Return the [X, Y] coordinate for the center point of the cell that contains the specified text.  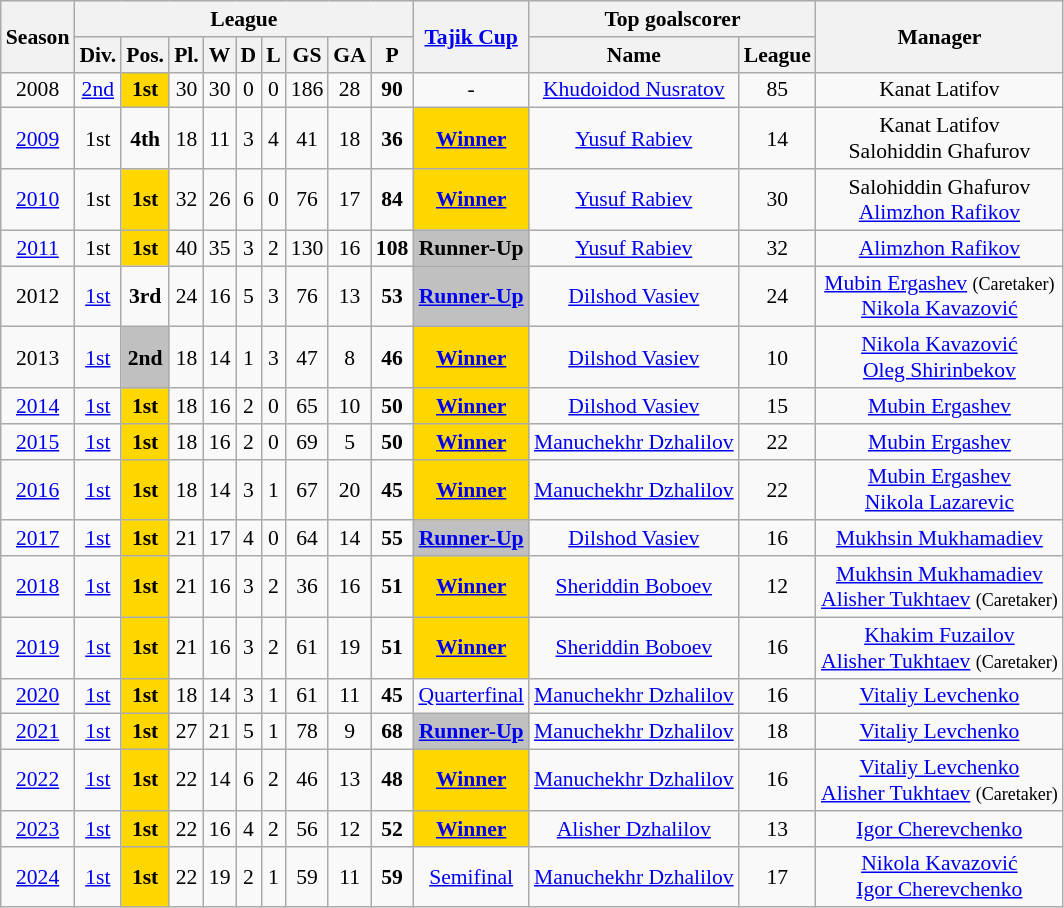
GA [350, 55]
W [220, 55]
Pos. [145, 55]
85 [778, 90]
2017 [38, 539]
65 [308, 406]
28 [350, 90]
15 [778, 406]
GS [308, 55]
Alimzhon Rafikov [940, 248]
2012 [38, 296]
56 [308, 829]
2021 [38, 732]
48 [392, 780]
Mukhsin Mukhamadiev [940, 539]
Khakim Fuzailov Alisher Tukhtaev (Caretaker) [940, 648]
84 [392, 200]
90 [392, 90]
Season [38, 36]
26 [220, 200]
3rd [145, 296]
55 [392, 539]
Mukhsin Mukhamadiev Alisher Tukhtaev (Caretaker) [940, 586]
69 [308, 442]
Manager [940, 36]
Name [634, 55]
130 [308, 248]
9 [350, 732]
2013 [38, 358]
68 [392, 732]
Nikola Kavazović Oleg Shirinbekov [940, 358]
Kanat Latifov Salohiddin Ghafurov [940, 138]
Kanat Latifov [940, 90]
186 [308, 90]
2010 [38, 200]
Tajik Cup [471, 36]
41 [308, 138]
Vitaliy Levchenko Alisher Tukhtaev (Caretaker) [940, 780]
2014 [38, 406]
P [392, 55]
Semifinal [471, 876]
67 [308, 490]
47 [308, 358]
- [471, 90]
2019 [38, 648]
53 [392, 296]
8 [350, 358]
2020 [38, 696]
2011 [38, 248]
Khudoidod Nusratov [634, 90]
Igor Cherevchenko [940, 829]
2022 [38, 780]
Div. [98, 55]
Top goalscorer [672, 19]
Mubin Ergashev (Caretaker) Nikola Kavazović [940, 296]
Quarterfinal [471, 696]
Mubin Ergashev Nikola Lazarevic [940, 490]
108 [392, 248]
20 [350, 490]
Pl. [186, 55]
78 [308, 732]
Salohiddin Ghafurov Alimzhon Rafikov [940, 200]
2009 [38, 138]
2008 [38, 90]
D [249, 55]
L [274, 55]
Alisher Dzhalilov [634, 829]
2024 [38, 876]
2015 [38, 442]
40 [186, 248]
4th [145, 138]
2018 [38, 586]
52 [392, 829]
64 [308, 539]
27 [186, 732]
35 [220, 248]
Nikola Kavazović Igor Cherevchenko [940, 876]
2016 [38, 490]
2023 [38, 829]
